Return [X, Y] of the center of cell containing provided text 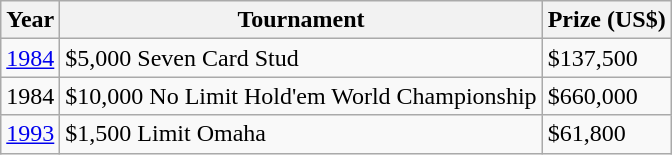
Prize (US$) [606, 20]
$61,800 [606, 134]
$660,000 [606, 96]
1993 [30, 134]
$5,000 Seven Card Stud [301, 58]
$137,500 [606, 58]
Tournament [301, 20]
$1,500 Limit Omaha [301, 134]
$10,000 No Limit Hold'em World Championship [301, 96]
Year [30, 20]
